Return [X, Y] of the center of cell containing provided text 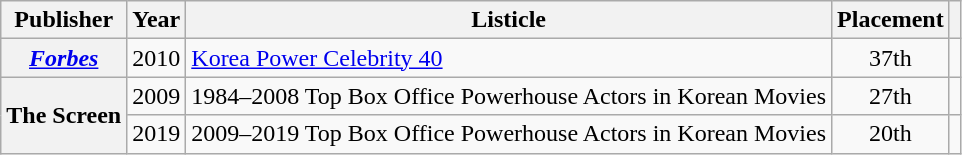
Forbes [64, 58]
2009–2019 Top Box Office Powerhouse Actors in Korean Movies [509, 134]
Korea Power Celebrity 40 [509, 58]
37th [891, 58]
2009 [156, 96]
Publisher [64, 20]
2010 [156, 58]
Listicle [509, 20]
Year [156, 20]
Placement [891, 20]
1984–2008 Top Box Office Powerhouse Actors in Korean Movies [509, 96]
20th [891, 134]
2019 [156, 134]
The Screen [64, 115]
27th [891, 96]
